Identify which cell holds the provided text, then report its (X, Y) central coordinate. 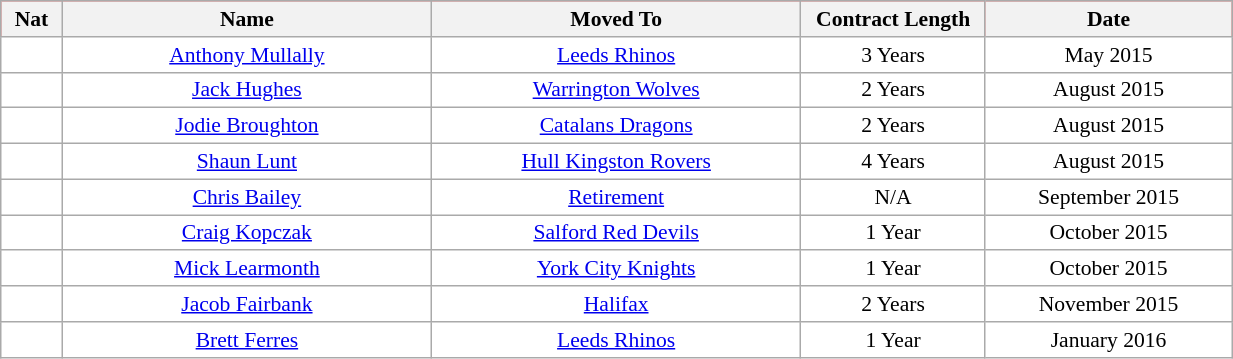
Warrington Wolves (616, 90)
Contract Length (894, 19)
Anthony Mullally (246, 55)
Jack Hughes (246, 90)
January 2016 (1108, 340)
Craig Kopczak (246, 233)
York City Knights (616, 269)
November 2015 (1108, 304)
4 Years (894, 162)
May 2015 (1108, 55)
Salford Red Devils (616, 233)
Hull Kingston Rovers (616, 162)
N/A (894, 197)
Retirement (616, 197)
September 2015 (1108, 197)
Jacob Fairbank (246, 304)
Date (1108, 19)
Moved To (616, 19)
Chris Bailey (246, 197)
Shaun Lunt (246, 162)
Brett Ferres (246, 340)
Halifax (616, 304)
Mick Learmonth (246, 269)
Nat (32, 19)
Catalans Dragons (616, 126)
Jodie Broughton (246, 126)
Name (246, 19)
3 Years (894, 55)
